Capture the cell that displays the provided text and extract its (x, y) central coordinate. 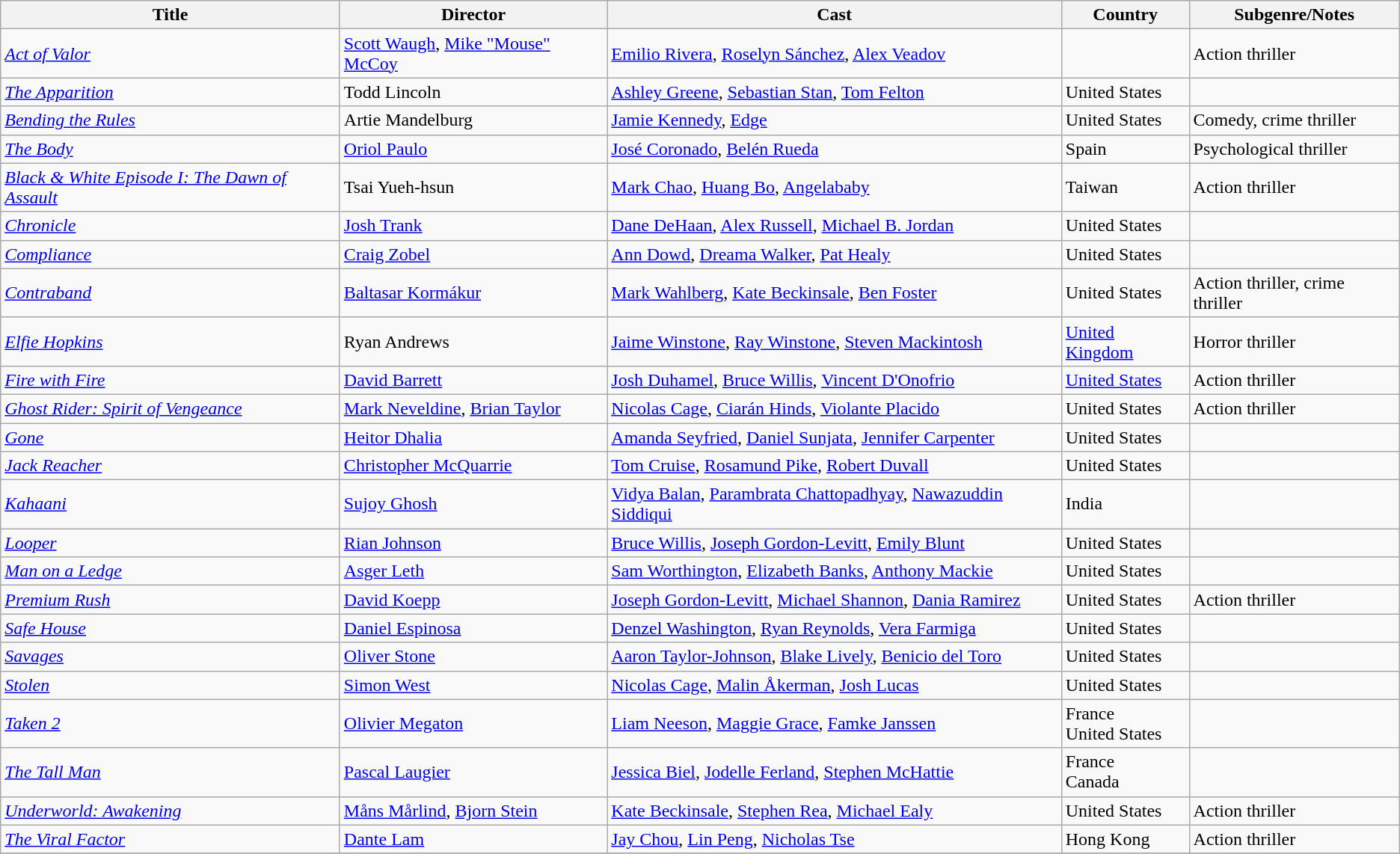
Kahaani (171, 504)
India (1125, 504)
Baltasar Kormákur (473, 293)
Mark Neveldine, Brian Taylor (473, 408)
Artie Mandelburg (473, 120)
Title (171, 15)
Action thriller, crime thriller (1294, 293)
Man on a Ledge (171, 571)
Subgenre/Notes (1294, 15)
Joseph Gordon-Levitt, Michael Shannon, Dania Ramirez (835, 600)
Underworld: Awakening (171, 811)
Contraband (171, 293)
The Apparition (171, 92)
The Viral Factor (171, 839)
Christopher McQuarrie (473, 466)
Act of Valor (171, 54)
Bruce Willis, Joseph Gordon-Levitt, Emily Blunt (835, 543)
Looper (171, 543)
Elfie Hopkins (171, 341)
Oriol Paulo (473, 149)
Mark Wahlberg, Kate Beckinsale, Ben Foster (835, 293)
Tom Cruise, Rosamund Pike, Robert Duvall (835, 466)
Mark Chao, Huang Bo, Angelababy (835, 187)
Jessica Biel, Jodelle Ferland, Stephen McHattie (835, 772)
Director (473, 15)
Scott Waugh, Mike "Mouse" McCoy (473, 54)
Ghost Rider: Spirit of Vengeance (171, 408)
Premium Rush (171, 600)
Josh Trank (473, 226)
Dante Lam (473, 839)
Måns Mårlind, Bjorn Stein (473, 811)
David Barrett (473, 380)
Compliance (171, 254)
Josh Duhamel, Bruce Willis, Vincent D'Onofrio (835, 380)
Tsai Yueh-hsun (473, 187)
Gone (171, 437)
Jack Reacher (171, 466)
Ann Dowd, Dreama Walker, Pat Healy (835, 254)
Kate Beckinsale, Stephen Rea, Michael Ealy (835, 811)
Chronicle (171, 226)
Jaime Winstone, Ray Winstone, Steven Mackintosh (835, 341)
Sam Worthington, Elizabeth Banks, Anthony Mackie (835, 571)
Hong Kong (1125, 839)
Comedy, crime thriller (1294, 120)
Amanda Seyfried, Daniel Sunjata, Jennifer Carpenter (835, 437)
Heitor Dhalia (473, 437)
Psychological thriller (1294, 149)
Denzel Washington, Ryan Reynolds, Vera Farmiga (835, 628)
Stolen (171, 685)
Black & White Episode I: The Dawn of Assault (171, 187)
David Koepp (473, 600)
Vidya Balan, Parambrata Chattopadhyay, Nawazuddin Siddiqui (835, 504)
The Tall Man (171, 772)
Liam Neeson, Maggie Grace, Famke Janssen (835, 724)
Dane DeHaan, Alex Russell, Michael B. Jordan (835, 226)
Olivier Megaton (473, 724)
FranceCanada (1125, 772)
Simon West (473, 685)
Savages (171, 657)
Jay Chou, Lin Peng, Nicholas Tse (835, 839)
The Body (171, 149)
Pascal Laugier (473, 772)
Cast (835, 15)
Emilio Rivera, Roselyn Sánchez, Alex Veadov (835, 54)
Asger Leth (473, 571)
Rian Johnson (473, 543)
FranceUnited States (1125, 724)
Todd Lincoln (473, 92)
Taiwan (1125, 187)
Bending the Rules (171, 120)
Oliver Stone (473, 657)
Ryan Andrews (473, 341)
Aaron Taylor-Johnson, Blake Lively, Benicio del Toro (835, 657)
Country (1125, 15)
Safe House (171, 628)
José Coronado, Belén Rueda (835, 149)
Horror thriller (1294, 341)
Fire with Fire (171, 380)
Craig Zobel (473, 254)
Taken 2 (171, 724)
Spain (1125, 149)
Daniel Espinosa (473, 628)
Nicolas Cage, Ciarán Hinds, Violante Placido (835, 408)
Nicolas Cage, Malin Åkerman, Josh Lucas (835, 685)
Sujoy Ghosh (473, 504)
United Kingdom (1125, 341)
Jamie Kennedy, Edge (835, 120)
Ashley Greene, Sebastian Stan, Tom Felton (835, 92)
